Return (x, y) of the center of cell containing provided text 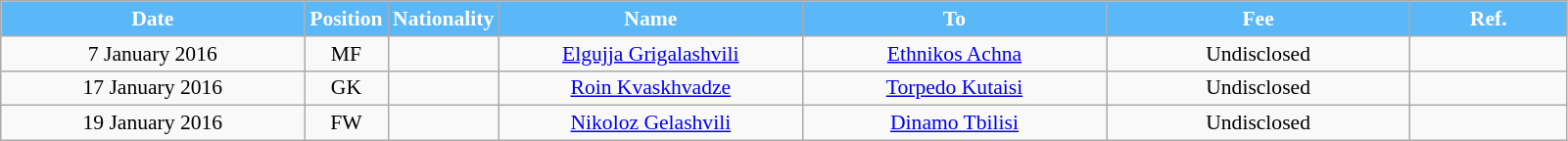
Roin Kvaskhvadze (650, 88)
Nationality (443, 19)
Ethnikos Achna (954, 54)
GK (347, 88)
Elgujja Grigalashvili (650, 54)
Dinamo Tbilisi (954, 123)
MF (347, 54)
Ref. (1489, 19)
Torpedo Kutaisi (954, 88)
Position (347, 19)
17 January 2016 (153, 88)
7 January 2016 (153, 54)
Date (153, 19)
19 January 2016 (153, 123)
To (954, 19)
Name (650, 19)
Nikoloz Gelashvili (650, 123)
Fee (1259, 19)
FW (347, 123)
